Output the (X, Y) coordinate of the center of the cell containing the given text.  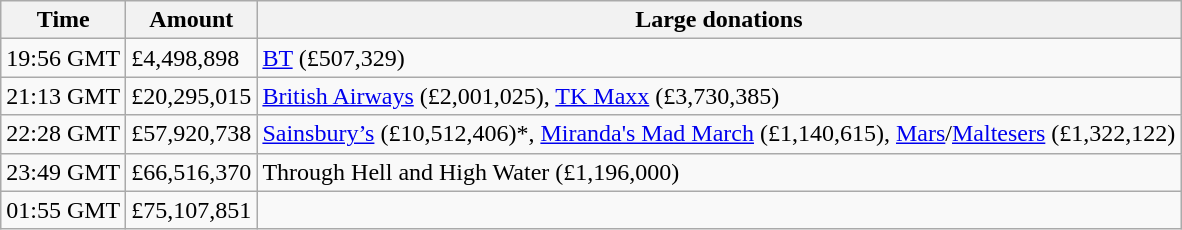
Amount (192, 20)
Time (64, 20)
01:55 GMT (64, 210)
£75,107,851 (192, 210)
Through Hell and High Water (£1,196,000) (719, 172)
British Airways (£2,001,025), TK Maxx (£3,730,385) (719, 96)
£4,498,898 (192, 58)
Sainsbury’s (£10,512,406)*, Miranda's Mad March (£1,140,615), Mars/Maltesers (£1,322,122) (719, 134)
23:49 GMT (64, 172)
£66,516,370 (192, 172)
£20,295,015 (192, 96)
21:13 GMT (64, 96)
19:56 GMT (64, 58)
Large donations (719, 20)
BT (£507,329) (719, 58)
22:28 GMT (64, 134)
£57,920,738 (192, 134)
